For the text-containing cell, return its midpoint in [X, Y] coordinate format. 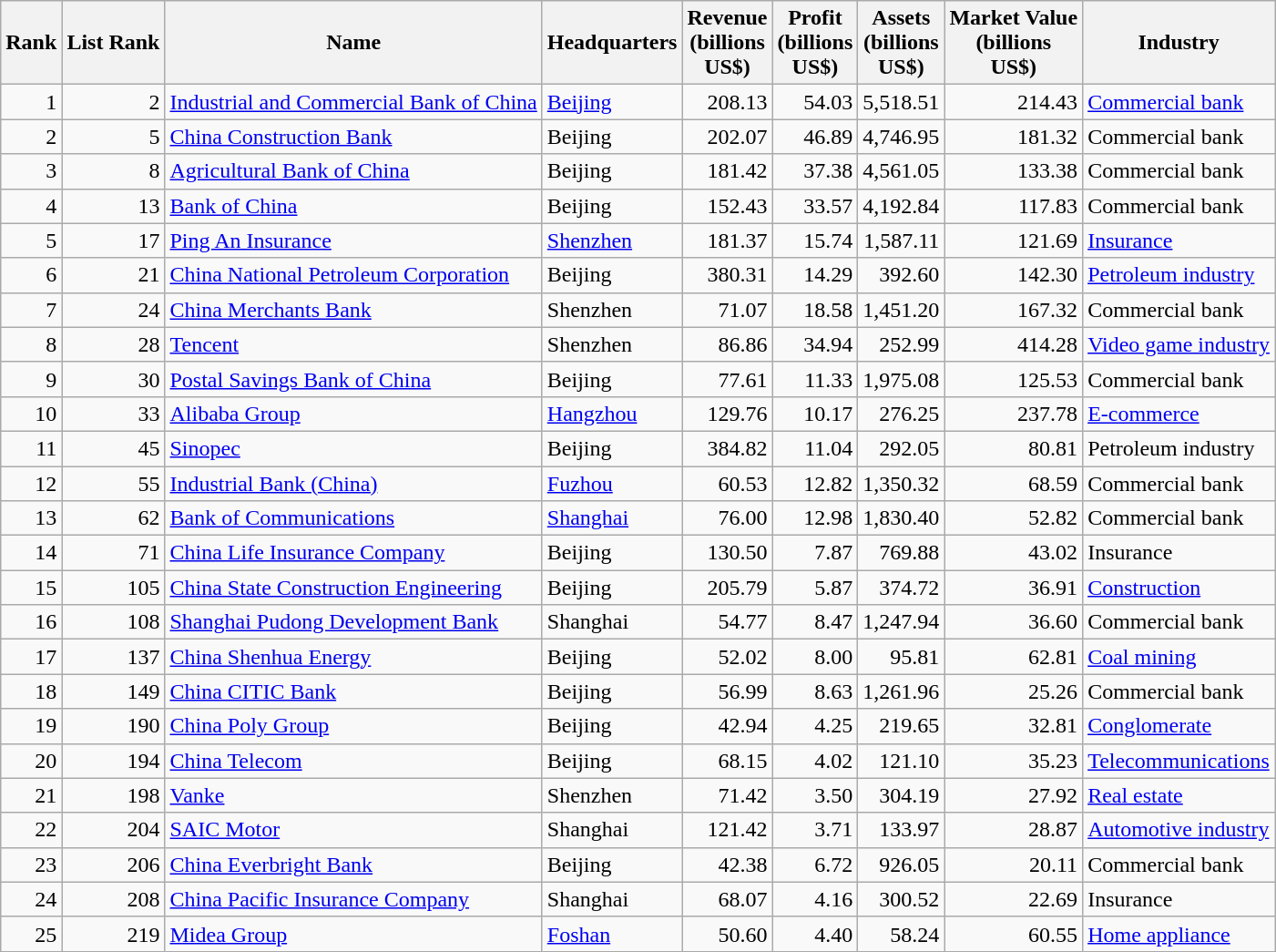
86.86 [727, 344]
214.43 [1014, 102]
China State Construction Engineering [353, 588]
4.40 [815, 934]
Coal mining [1179, 657]
Headquarters [612, 43]
Industry [1179, 43]
12.82 [815, 484]
E-commerce [1179, 414]
7 [31, 310]
11 [31, 448]
206 [113, 865]
4 [31, 206]
Market Value(billionsUS$) [1014, 43]
54.77 [727, 622]
Midea Group [353, 934]
10 [31, 414]
52.82 [1014, 518]
208 [113, 899]
China Merchants Bank [353, 310]
137 [113, 657]
China Telecom [353, 761]
374.72 [902, 588]
58.24 [902, 934]
Bank of Communications [353, 518]
33 [113, 414]
60.53 [727, 484]
8.63 [815, 691]
52.02 [727, 657]
77.61 [727, 379]
4,192.84 [902, 206]
1 [31, 102]
36.60 [1014, 622]
Postal Savings Bank of China [353, 379]
142.30 [1014, 275]
China Poly Group [353, 726]
18 [31, 691]
China CITIC Bank [353, 691]
Alibaba Group [353, 414]
167.32 [1014, 310]
12.98 [815, 518]
Agricultural Bank of China [353, 171]
China Life Insurance Company [353, 553]
55 [113, 484]
1,350.32 [902, 484]
304.19 [902, 795]
133.38 [1014, 171]
45 [113, 448]
202.07 [727, 137]
414.28 [1014, 344]
121.10 [902, 761]
14 [31, 553]
276.25 [902, 414]
130.50 [727, 553]
4.02 [815, 761]
36.91 [1014, 588]
42.94 [727, 726]
149 [113, 691]
35.23 [1014, 761]
68.59 [1014, 484]
71.42 [727, 795]
Revenue(billionsUS$) [727, 43]
105 [113, 588]
769.88 [902, 553]
16 [31, 622]
8.00 [815, 657]
219.65 [902, 726]
292.05 [902, 448]
252.99 [902, 344]
1,975.08 [902, 379]
37.38 [815, 171]
62 [113, 518]
34.94 [815, 344]
198 [113, 795]
China Everbright Bank [353, 865]
68.15 [727, 761]
392.60 [902, 275]
Vanke [353, 795]
43.02 [1014, 553]
1,451.20 [902, 310]
Sinopec [353, 448]
Telecommunications [1179, 761]
129.76 [727, 414]
181.37 [727, 241]
71 [113, 553]
25 [31, 934]
133.97 [902, 830]
22 [31, 830]
11.04 [815, 448]
28 [113, 344]
926.05 [902, 865]
Assets(billionsUS$) [902, 43]
China Pacific Insurance Company [353, 899]
11.33 [815, 379]
27.92 [1014, 795]
205.79 [727, 588]
China Construction Bank [353, 137]
121.69 [1014, 241]
237.78 [1014, 414]
Name [353, 43]
Industrial Bank (China) [353, 484]
List Rank [113, 43]
152.43 [727, 206]
18.58 [815, 310]
20 [31, 761]
14.29 [815, 275]
Shanghai Pudong Development Bank [353, 622]
China Shenhua Energy [353, 657]
Hangzhou [612, 414]
20.11 [1014, 865]
SAIC Motor [353, 830]
60.55 [1014, 934]
121.42 [727, 830]
95.81 [902, 657]
Profit(billionsUS$) [815, 43]
23 [31, 865]
28.87 [1014, 830]
15.74 [815, 241]
15 [31, 588]
Foshan [612, 934]
Industrial and Commercial Bank of China [353, 102]
Rank [31, 43]
1,247.94 [902, 622]
6 [31, 275]
8.47 [815, 622]
3.50 [815, 795]
4,561.05 [902, 171]
1,587.11 [902, 241]
Video game industry [1179, 344]
125.53 [1014, 379]
194 [113, 761]
42.38 [727, 865]
22.69 [1014, 899]
Fuzhou [612, 484]
5,518.51 [902, 102]
300.52 [902, 899]
71.07 [727, 310]
1,261.96 [902, 691]
7.87 [815, 553]
68.07 [727, 899]
380.31 [727, 275]
62.81 [1014, 657]
181.32 [1014, 137]
5.87 [815, 588]
219 [113, 934]
19 [31, 726]
76.00 [727, 518]
Tencent [353, 344]
46.89 [815, 137]
Bank of China [353, 206]
1,830.40 [902, 518]
Automotive industry [1179, 830]
6.72 [815, 865]
Ping An Insurance [353, 241]
384.82 [727, 448]
Home appliance [1179, 934]
108 [113, 622]
204 [113, 830]
181.42 [727, 171]
3 [31, 171]
Real estate [1179, 795]
Conglomerate [1179, 726]
9 [31, 379]
30 [113, 379]
80.81 [1014, 448]
Construction [1179, 588]
4,746.95 [902, 137]
4.25 [815, 726]
4.16 [815, 899]
54.03 [815, 102]
56.99 [727, 691]
3.71 [815, 830]
12 [31, 484]
208.13 [727, 102]
China National Petroleum Corporation [353, 275]
117.83 [1014, 206]
32.81 [1014, 726]
190 [113, 726]
25.26 [1014, 691]
10.17 [815, 414]
33.57 [815, 206]
50.60 [727, 934]
